Scan for the cell matching the given text and deliver its (X, Y) coordinate at center. 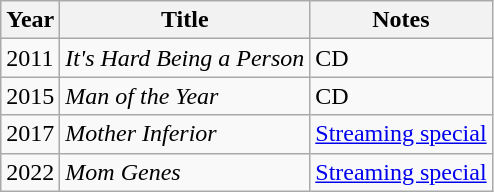
Mom Genes (185, 172)
Title (185, 20)
2022 (30, 172)
Man of the Year (185, 96)
Year (30, 20)
2017 (30, 134)
It's Hard Being a Person (185, 58)
2015 (30, 96)
2011 (30, 58)
Mother Inferior (185, 134)
Notes (401, 20)
